Extract the (x, y) coordinate from the center of the cell holding the provided text.  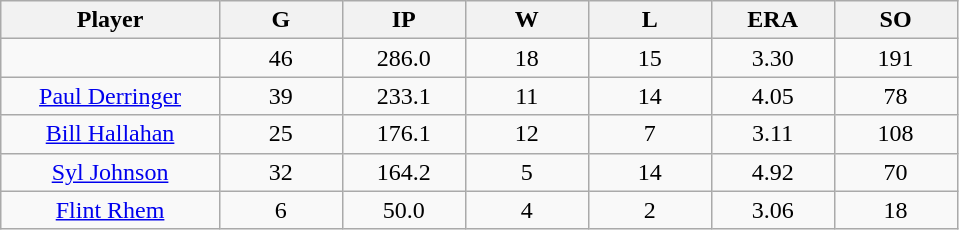
78 (896, 96)
11 (526, 96)
4 (526, 210)
Paul Derringer (110, 96)
7 (650, 134)
ERA (772, 20)
286.0 (404, 58)
Bill Hallahan (110, 134)
191 (896, 58)
164.2 (404, 172)
IP (404, 20)
4.05 (772, 96)
3.11 (772, 134)
3.30 (772, 58)
5 (526, 172)
Player (110, 20)
233.1 (404, 96)
3.06 (772, 210)
50.0 (404, 210)
G (280, 20)
4.92 (772, 172)
46 (280, 58)
SO (896, 20)
25 (280, 134)
176.1 (404, 134)
70 (896, 172)
12 (526, 134)
32 (280, 172)
Syl Johnson (110, 172)
2 (650, 210)
39 (280, 96)
15 (650, 58)
W (526, 20)
L (650, 20)
6 (280, 210)
Flint Rhem (110, 210)
108 (896, 134)
